Pinpoint the cell where the given text exists, returning its [x, y] midpoint coordinate. 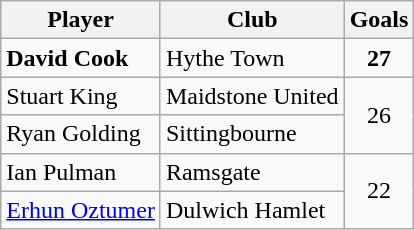
Stuart King [81, 96]
Ian Pulman [81, 172]
22 [379, 191]
Player [81, 20]
Dulwich Hamlet [252, 210]
Maidstone United [252, 96]
Erhun Oztumer [81, 210]
Sittingbourne [252, 134]
26 [379, 115]
Ryan Golding [81, 134]
Hythe Town [252, 58]
David Cook [81, 58]
Club [252, 20]
Goals [379, 20]
27 [379, 58]
Ramsgate [252, 172]
